Provide the [X, Y] coordinate of the cell's center where the given text is located.  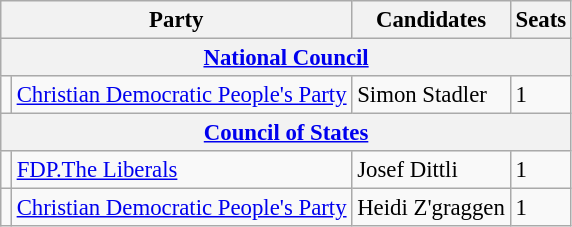
Seats [540, 20]
Josef Dittli [431, 170]
FDP.The Liberals [182, 170]
National Council [286, 58]
Heidi Z'graggen [431, 208]
Council of States [286, 133]
Party [176, 20]
Simon Stadler [431, 95]
Candidates [431, 20]
